Determine the (x, y) coordinate at the center of the cell enclosing the given text.  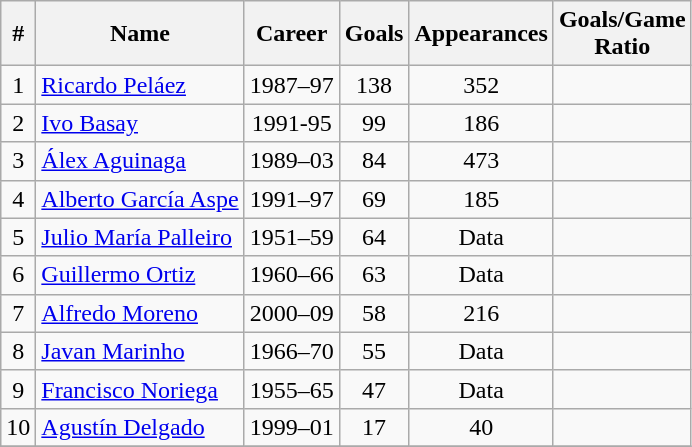
Julio María Palleiro (140, 237)
55 (374, 351)
# (18, 34)
Ricardo Peláez (140, 85)
2000–09 (292, 313)
Ivo Basay (140, 123)
6 (18, 275)
64 (374, 237)
5 (18, 237)
Name (140, 34)
3 (18, 161)
352 (481, 85)
1966–70 (292, 351)
9 (18, 389)
1951–59 (292, 237)
1999–01 (292, 427)
Goals (374, 34)
4 (18, 199)
Álex Aguinaga (140, 161)
99 (374, 123)
Career (292, 34)
1987–97 (292, 85)
8 (18, 351)
1955–65 (292, 389)
Appearances (481, 34)
1991-95 (292, 123)
1991–97 (292, 199)
138 (374, 85)
Goals/GameRatio (622, 34)
473 (481, 161)
Guillermo Ortiz (140, 275)
58 (374, 313)
1 (18, 85)
40 (481, 427)
Alberto García Aspe (140, 199)
17 (374, 427)
Javan Marinho (140, 351)
185 (481, 199)
216 (481, 313)
Francisco Noriega (140, 389)
2 (18, 123)
1989–03 (292, 161)
47 (374, 389)
Alfredo Moreno (140, 313)
63 (374, 275)
Agustín Delgado (140, 427)
1960–66 (292, 275)
186 (481, 123)
10 (18, 427)
7 (18, 313)
84 (374, 161)
69 (374, 199)
